Output the [X, Y] coordinate of the center of the cell containing the given text.  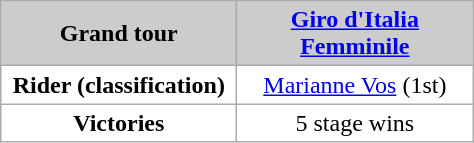
Rider (classification) [119, 85]
Victories [119, 123]
5 stage wins [355, 123]
Grand tour [119, 34]
Giro d'Italia Femminile [355, 34]
Marianne Vos (1st) [355, 85]
